Pinpoint the cell where the given text exists, returning its (x, y) midpoint coordinate. 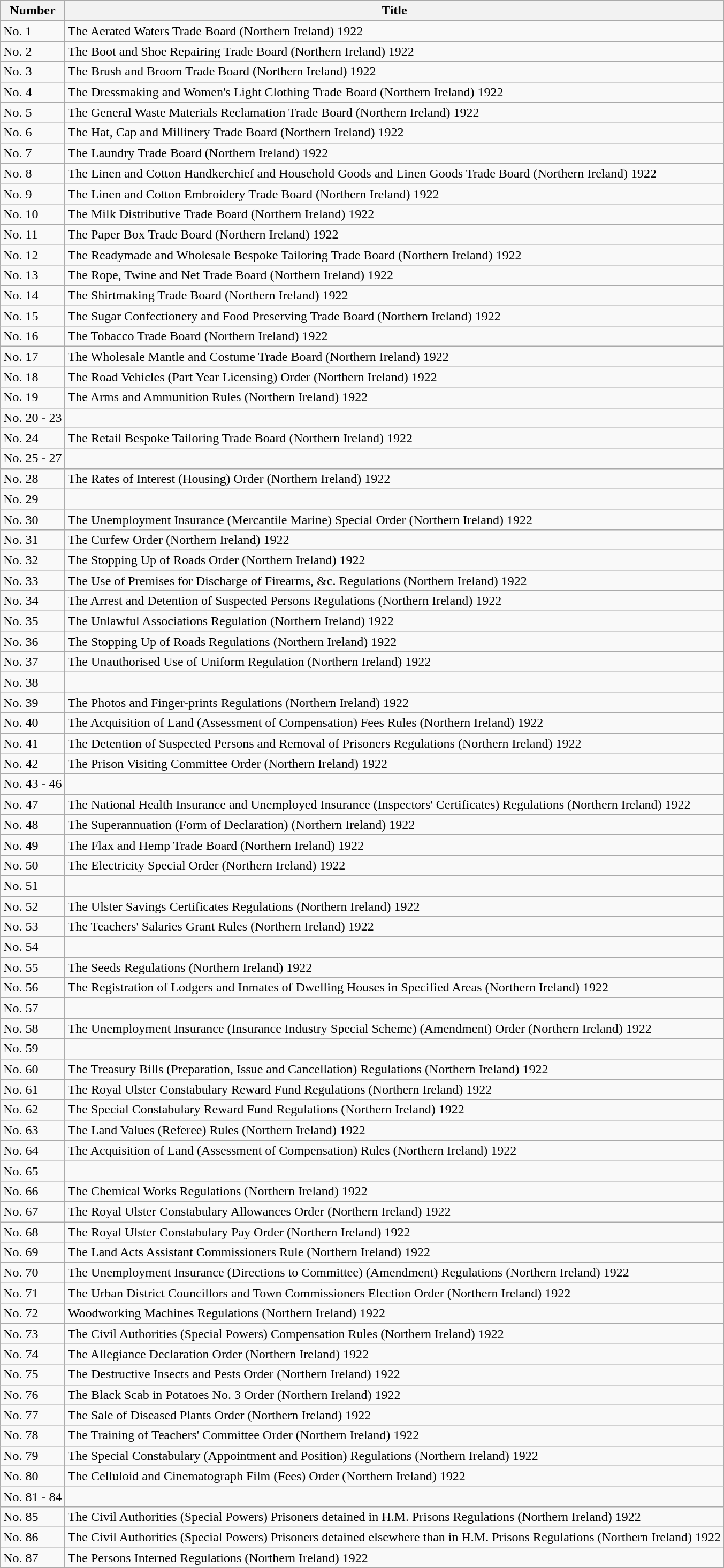
The Allegiance Declaration Order (Northern Ireland) 1922 (394, 1354)
The Superannuation (Form of Declaration) (Northern Ireland) 1922 (394, 825)
The Unlawful Associations Regulation (Northern Ireland) 1922 (394, 621)
No. 13 (33, 275)
No. 24 (33, 438)
The Land Acts Assistant Commissioners Rule (Northern Ireland) 1922 (394, 1252)
The Aerated Waters Trade Board (Northern Ireland) 1922 (394, 31)
No. 33 (33, 580)
No. 42 (33, 764)
The Sale of Diseased Plants Order (Northern Ireland) 1922 (394, 1415)
No. 1 (33, 31)
No. 14 (33, 296)
The Hat, Cap and Millinery Trade Board (Northern Ireland) 1922 (394, 133)
No. 64 (33, 1150)
No. 76 (33, 1395)
No. 65 (33, 1171)
No. 16 (33, 336)
No. 38 (33, 682)
No. 48 (33, 825)
No. 79 (33, 1456)
The Celluloid and Cinematograph Film (Fees) Order (Northern Ireland) 1922 (394, 1476)
No. 32 (33, 560)
No. 17 (33, 357)
No. 47 (33, 804)
The Linen and Cotton Handkerchief and Household Goods and Linen Goods Trade Board (Northern Ireland) 1922 (394, 173)
Title (394, 11)
No. 37 (33, 662)
No. 72 (33, 1313)
No. 6 (33, 133)
No. 35 (33, 621)
The Flax and Hemp Trade Board (Northern Ireland) 1922 (394, 845)
No. 3 (33, 72)
No. 30 (33, 519)
No. 56 (33, 988)
The Stopping Up of Roads Regulations (Northern Ireland) 1922 (394, 642)
The Destructive Insects and Pests Order (Northern Ireland) 1922 (394, 1374)
The Acquisition of Land (Assessment of Compensation) Rules (Northern Ireland) 1922 (394, 1150)
No. 12 (33, 255)
No. 69 (33, 1252)
No. 58 (33, 1028)
No. 49 (33, 845)
The Sugar Confectionery and Food Preserving Trade Board (Northern Ireland) 1922 (394, 316)
No. 8 (33, 173)
The Land Values (Referee) Rules (Northern Ireland) 1922 (394, 1130)
No. 41 (33, 743)
The Linen and Cotton Embroidery Trade Board (Northern Ireland) 1922 (394, 194)
The Prison Visiting Committee Order (Northern Ireland) 1922 (394, 764)
The Unemployment Insurance (Insurance Industry Special Scheme) (Amendment) Order (Northern Ireland) 1922 (394, 1028)
The Electricity Special Order (Northern Ireland) 1922 (394, 865)
No. 61 (33, 1089)
No. 71 (33, 1293)
The Training of Teachers' Committee Order (Northern Ireland) 1922 (394, 1435)
No. 66 (33, 1191)
The Detention of Suspected Persons and Removal of Prisoners Regulations (Northern Ireland) 1922 (394, 743)
No. 74 (33, 1354)
The Urban District Councillors and Town Commissioners Election Order (Northern Ireland) 1922 (394, 1293)
The Readymade and Wholesale Bespoke Tailoring Trade Board (Northern Ireland) 1922 (394, 255)
No. 67 (33, 1211)
No. 31 (33, 540)
The Stopping Up of Roads Order (Northern Ireland) 1922 (394, 560)
No. 7 (33, 153)
No. 62 (33, 1110)
The General Waste Materials Reclamation Trade Board (Northern Ireland) 1922 (394, 112)
The Royal Ulster Constabulary Allowances Order (Northern Ireland) 1922 (394, 1211)
The Dressmaking and Women's Light Clothing Trade Board (Northern Ireland) 1922 (394, 92)
The Acquisition of Land (Assessment of Compensation) Fees Rules (Northern Ireland) 1922 (394, 723)
The Persons Interned Regulations (Northern Ireland) 1922 (394, 1558)
No. 85 (33, 1517)
No. 15 (33, 316)
No. 10 (33, 214)
The Boot and Shoe Repairing Trade Board (Northern Ireland) 1922 (394, 51)
The Unemployment Insurance (Directions to Committee) (Amendment) Regulations (Northern Ireland) 1922 (394, 1273)
No. 68 (33, 1232)
No. 40 (33, 723)
No. 51 (33, 886)
The Photos and Finger-prints Regulations (Northern Ireland) 1922 (394, 703)
No. 20 - 23 (33, 418)
The Unauthorised Use of Uniform Regulation (Northern Ireland) 1922 (394, 662)
The Black Scab in Potatoes No. 3 Order (Northern Ireland) 1922 (394, 1395)
No. 59 (33, 1049)
No. 75 (33, 1374)
The Special Constabulary (Appointment and Position) Regulations (Northern Ireland) 1922 (394, 1456)
No. 70 (33, 1273)
The Royal Ulster Constabulary Reward Fund Regulations (Northern Ireland) 1922 (394, 1089)
Number (33, 11)
The Royal Ulster Constabulary Pay Order (Northern Ireland) 1922 (394, 1232)
No. 9 (33, 194)
The Use of Premises for Discharge of Firearms, &c. Regulations (Northern Ireland) 1922 (394, 580)
The Civil Authorities (Special Powers) Prisoners detained in H.M. Prisons Regulations (Northern Ireland) 1922 (394, 1517)
No. 43 - 46 (33, 784)
The Seeds Regulations (Northern Ireland) 1922 (394, 967)
No. 34 (33, 601)
No. 4 (33, 92)
The Civil Authorities (Special Powers) Compensation Rules (Northern Ireland) 1922 (394, 1334)
The Arrest and Detention of Suspected Persons Regulations (Northern Ireland) 1922 (394, 601)
No. 29 (33, 499)
The Milk Distributive Trade Board (Northern Ireland) 1922 (394, 214)
No. 28 (33, 479)
The Teachers' Salaries Grant Rules (Northern Ireland) 1922 (394, 927)
No. 50 (33, 865)
No. 25 - 27 (33, 458)
No. 63 (33, 1130)
No. 60 (33, 1069)
The Chemical Works Regulations (Northern Ireland) 1922 (394, 1191)
The Special Constabulary Reward Fund Regulations (Northern Ireland) 1922 (394, 1110)
The Civil Authorities (Special Powers) Prisoners detained elsewhere than in H.M. Prisons Regulations (Northern Ireland) 1922 (394, 1537)
No. 73 (33, 1334)
No. 53 (33, 927)
The Registration of Lodgers and Inmates of Dwelling Houses in Specified Areas (Northern Ireland) 1922 (394, 988)
The Paper Box Trade Board (Northern Ireland) 1922 (394, 234)
The Brush and Broom Trade Board (Northern Ireland) 1922 (394, 72)
No. 87 (33, 1558)
The Rates of Interest (Housing) Order (Northern Ireland) 1922 (394, 479)
The Curfew Order (Northern Ireland) 1922 (394, 540)
No. 78 (33, 1435)
The National Health Insurance and Unemployed Insurance (Inspectors' Certificates) Regulations (Northern Ireland) 1922 (394, 804)
No. 36 (33, 642)
No. 77 (33, 1415)
The Road Vehicles (Part Year Licensing) Order (Northern Ireland) 1922 (394, 377)
The Unemployment Insurance (Mercantile Marine) Special Order (Northern Ireland) 1922 (394, 519)
No. 57 (33, 1008)
The Retail Bespoke Tailoring Trade Board (Northern Ireland) 1922 (394, 438)
No. 2 (33, 51)
No. 18 (33, 377)
No. 52 (33, 906)
No. 19 (33, 397)
The Laundry Trade Board (Northern Ireland) 1922 (394, 153)
No. 86 (33, 1537)
No. 81 - 84 (33, 1496)
The Rope, Twine and Net Trade Board (Northern Ireland) 1922 (394, 275)
The Shirtmaking Trade Board (Northern Ireland) 1922 (394, 296)
The Tobacco Trade Board (Northern Ireland) 1922 (394, 336)
No. 55 (33, 967)
The Ulster Savings Certificates Regulations (Northern Ireland) 1922 (394, 906)
No. 54 (33, 947)
Woodworking Machines Regulations (Northern Ireland) 1922 (394, 1313)
The Wholesale Mantle and Costume Trade Board (Northern Ireland) 1922 (394, 357)
No. 80 (33, 1476)
No. 5 (33, 112)
The Arms and Ammunition Rules (Northern Ireland) 1922 (394, 397)
No. 39 (33, 703)
No. 11 (33, 234)
The Treasury Bills (Preparation, Issue and Cancellation) Regulations (Northern Ireland) 1922 (394, 1069)
